Pinpoint the cell where the given text exists, returning its (x, y) midpoint coordinate. 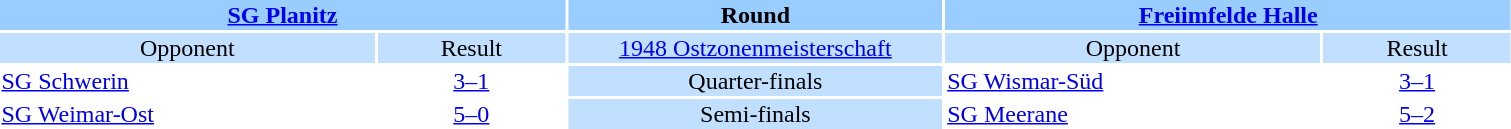
Round (756, 15)
Freiimfelde Halle (1228, 15)
SG Meerane (1134, 114)
Semi-finals (756, 114)
SG Weimar-Ost (188, 114)
SG Wismar-Süd (1134, 81)
SG Planitz (282, 15)
Quarter-finals (756, 81)
5–0 (472, 114)
5–2 (1416, 114)
SG Schwerin (188, 81)
1948 Ostzonenmeisterschaft (756, 48)
